Return (X, Y) of the center of cell containing provided text 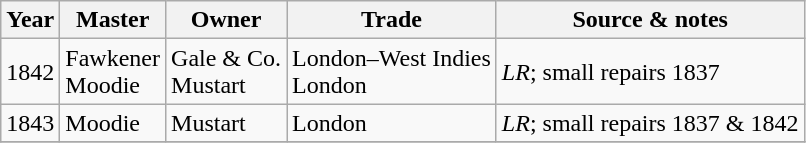
Gale & Co.Mustart (226, 72)
Mustart (226, 123)
London (392, 123)
LR; small repairs 1837 (650, 72)
LR; small repairs 1837 & 1842 (650, 123)
London–West IndiesLondon (392, 72)
Trade (392, 20)
Owner (226, 20)
FawkenerMoodie (113, 72)
Master (113, 20)
Source & notes (650, 20)
1843 (30, 123)
1842 (30, 72)
Moodie (113, 123)
Year (30, 20)
